Search for the cell housing the specified text and yield its [X, Y] center coordinate. 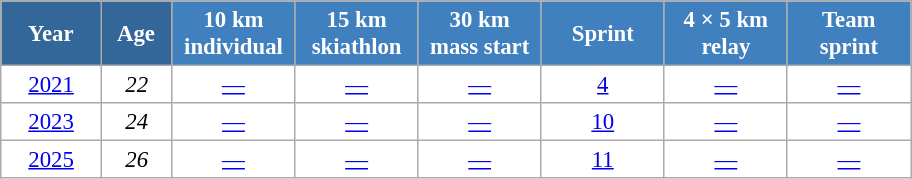
4 × 5 km relay [726, 34]
26 [136, 160]
11 [602, 160]
15 km skiathlon [356, 34]
Age [136, 34]
30 km mass start [480, 34]
24 [136, 122]
22 [136, 85]
2023 [52, 122]
2025 [52, 160]
10 km individual [234, 34]
4 [602, 85]
2021 [52, 85]
10 [602, 122]
Year [52, 34]
Team sprint [848, 34]
Sprint [602, 34]
